For the text-containing cell, return its midpoint in (x, y) coordinate format. 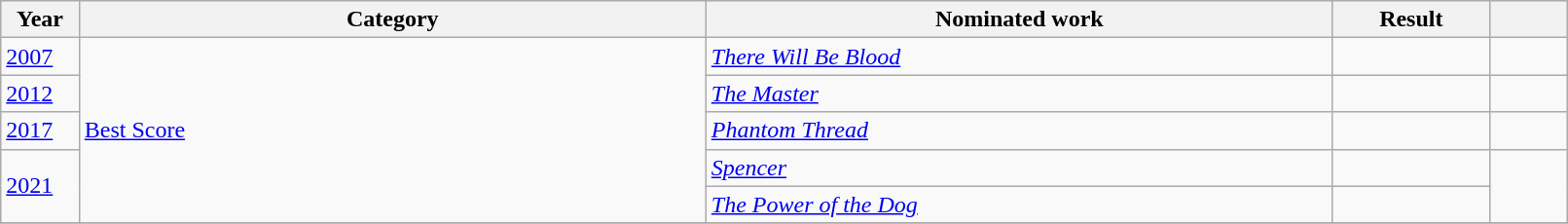
The Power of the Dog (1019, 205)
2021 (40, 186)
There Will Be Blood (1019, 56)
Spencer (1019, 168)
Category (392, 19)
Nominated work (1019, 19)
The Master (1019, 93)
2017 (40, 131)
2007 (40, 56)
Result (1411, 19)
Phantom Thread (1019, 131)
Year (40, 19)
Best Score (392, 131)
2012 (40, 93)
